Return the (X, Y) coordinate for the center point of the cell that contains the specified text.  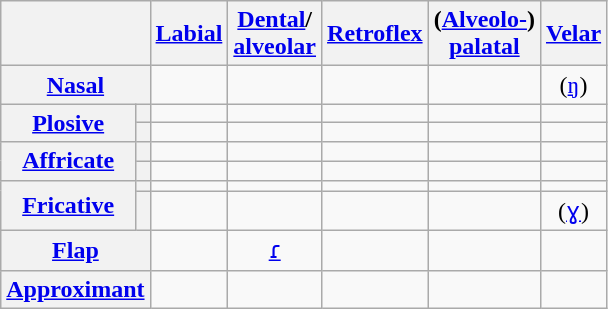
Retroflex (376, 34)
Dental/alveolar (275, 34)
(ŋ) (573, 85)
(ɣ) (573, 211)
Labial (189, 34)
Fricative (68, 206)
Affricate (68, 161)
Plosive (68, 123)
Velar (573, 34)
Approximant (76, 289)
ɾ (275, 251)
(Alveolo-)palatal (484, 34)
Flap (76, 251)
Nasal (76, 85)
